Scan for the cell matching the given text and deliver its [X, Y] coordinate at center. 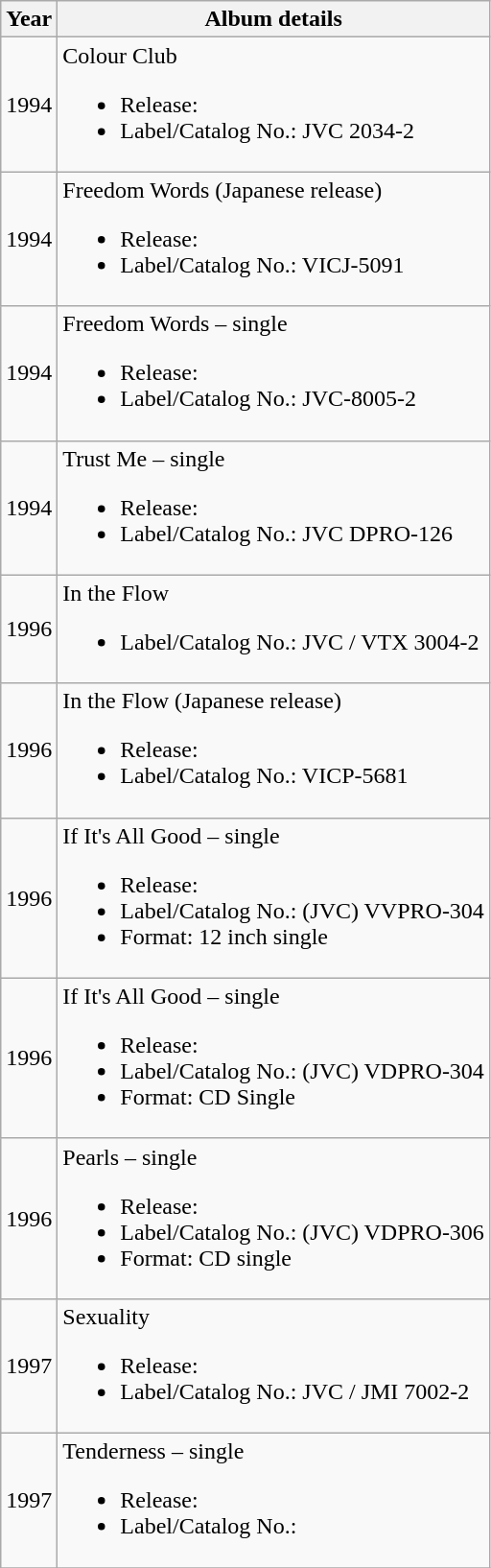
SexualityRelease:Label/Catalog No.: JVC / JMI 7002-2 [274, 1366]
If It's All Good – singleRelease:Label/Catalog No.: (JVC) VDPRO-304Format: CD Single [274, 1057]
If It's All Good – singleRelease:Label/Catalog No.: (JVC) VVPRO-304Format: 12 inch single [274, 898]
Freedom Words – singleRelease:Label/Catalog No.: JVC-8005-2 [274, 373]
Colour ClubRelease:Label/Catalog No.: JVC 2034-2 [274, 105]
Trust Me – singleRelease:Label/Catalog No.: JVC DPRO-126 [274, 508]
Year [29, 19]
Tenderness – singleRelease:Label/Catalog No.: [274, 1500]
Freedom Words (Japanese release)Release:Label/Catalog No.: VICJ-5091 [274, 239]
Album details [274, 19]
In the FlowLabel/Catalog No.: JVC / VTX 3004-2 [274, 630]
Pearls – singleRelease:Label/Catalog No.: (JVC) VDPRO-306Format: CD single [274, 1219]
In the Flow (Japanese release)Release:Label/Catalog No.: VICP-5681 [274, 750]
